Locate the cell with the specified text and output its [X, Y] center coordinate. 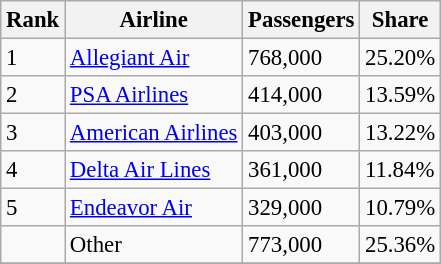
Other [154, 245]
Share [400, 20]
414,000 [302, 95]
13.22% [400, 133]
1 [33, 58]
Airline [154, 20]
768,000 [302, 58]
Endeavor Air [154, 208]
329,000 [302, 208]
PSA Airlines [154, 95]
11.84% [400, 170]
5 [33, 208]
773,000 [302, 245]
Rank [33, 20]
4 [33, 170]
2 [33, 95]
Delta Air Lines [154, 170]
3 [33, 133]
Allegiant Air [154, 58]
10.79% [400, 208]
25.36% [400, 245]
403,000 [302, 133]
25.20% [400, 58]
13.59% [400, 95]
Passengers [302, 20]
American Airlines [154, 133]
361,000 [302, 170]
